For the text-containing cell, return its midpoint in (X, Y) coordinate format. 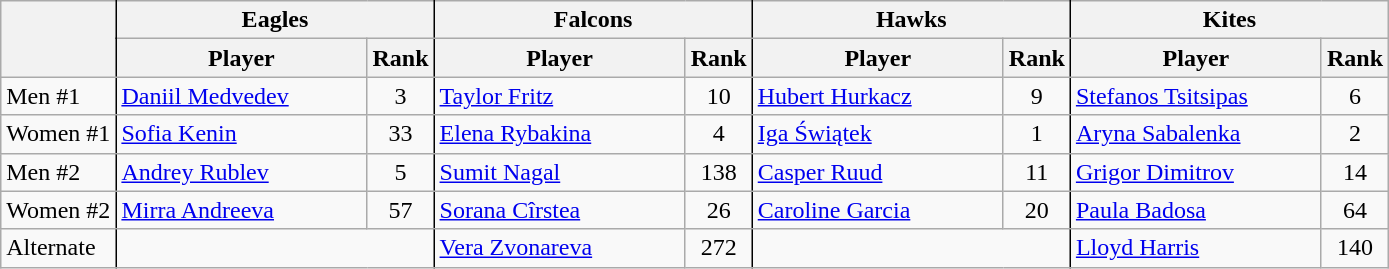
Stefanos Tsitsipas (1196, 96)
6 (1354, 96)
Aryna Sabalenka (1196, 134)
Sumit Nagal (560, 172)
11 (1036, 172)
Grigor Dimitrov (1196, 172)
3 (400, 96)
2 (1354, 134)
Paula Badosa (1196, 210)
5 (400, 172)
Hawks (911, 20)
Men #1 (58, 96)
Sofia Kenin (242, 134)
272 (718, 248)
1 (1036, 134)
Alternate (58, 248)
Iga Świątek (878, 134)
Falcons (593, 20)
Mirra Andreeva (242, 210)
Elena Rybakina (560, 134)
Lloyd Harris (1196, 248)
Caroline Garcia (878, 210)
Casper Ruud (878, 172)
140 (1354, 248)
Women #2 (58, 210)
33 (400, 134)
Andrey Rublev (242, 172)
Eagles (275, 20)
Women #1 (58, 134)
Daniil Medvedev (242, 96)
Hubert Hurkacz (878, 96)
9 (1036, 96)
4 (718, 134)
Vera Zvonareva (560, 248)
Men #2 (58, 172)
57 (400, 210)
64 (1354, 210)
26 (718, 210)
Taylor Fritz (560, 96)
20 (1036, 210)
Kites (1229, 20)
10 (718, 96)
14 (1354, 172)
138 (718, 172)
Sorana Cîrstea (560, 210)
